Return (x, y) of the center of cell containing provided text 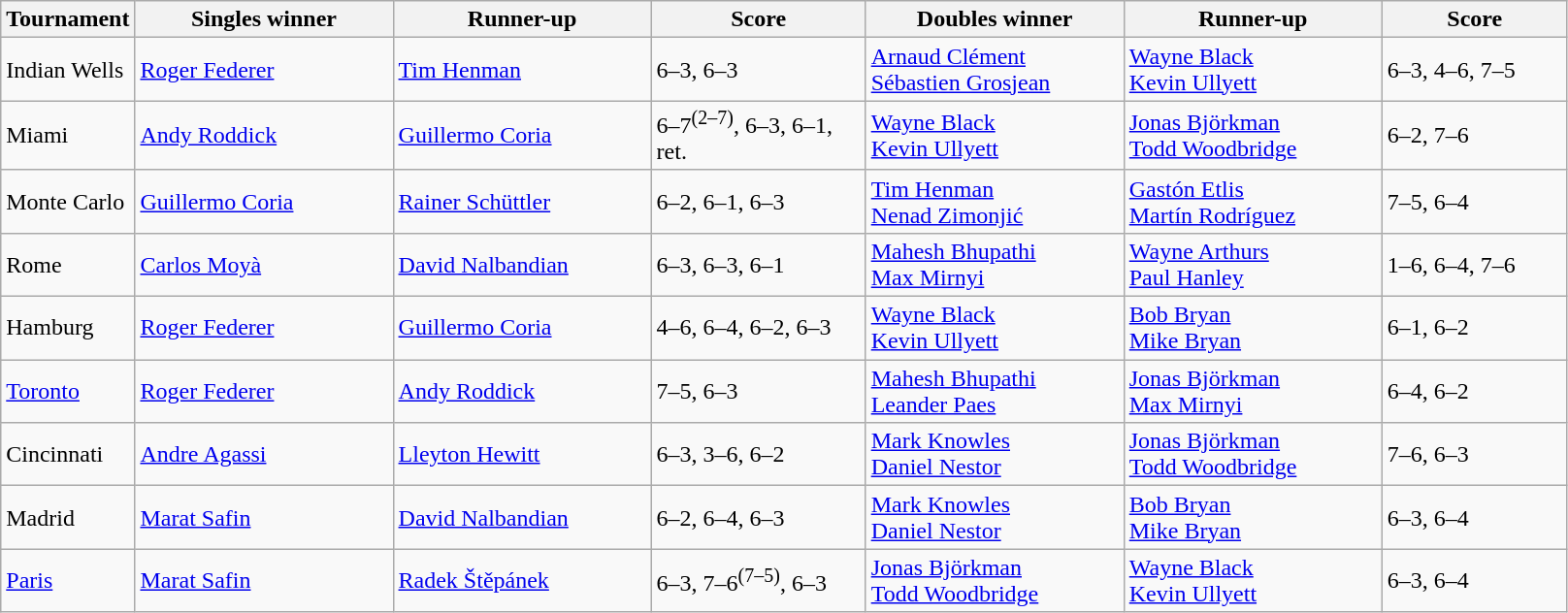
Tim Henman Nenad Zimonjić (995, 202)
Tournament (68, 19)
Hamburg (68, 328)
Rainer Schüttler (522, 202)
6–3, 4–6, 7–5 (1475, 70)
1–6, 6–4, 7–6 (1475, 264)
Jonas Björkman Max Mirnyi (1253, 392)
6–3, 3–6, 6–2 (759, 454)
Radek Štěpánek (522, 580)
Cincinnati (68, 454)
Toronto (68, 392)
Miami (68, 136)
Singles winner (264, 19)
Monte Carlo (68, 202)
6–3, 6–3, 6–1 (759, 264)
4–6, 6–4, 6–2, 6–3 (759, 328)
6–3, 6–3 (759, 70)
7–5, 6–4 (1475, 202)
7–5, 6–3 (759, 392)
Arnaud Clément Sébastien Grosjean (995, 70)
Wayne Arthurs Paul Hanley (1253, 264)
Lleyton Hewitt (522, 454)
6–7(2–7), 6–3, 6–1, ret. (759, 136)
Mahesh Bhupathi Leander Paes (995, 392)
6–3, 7–6(7–5), 6–3 (759, 580)
Gastón Etlis Martín Rodríguez (1253, 202)
6–2, 6–1, 6–3 (759, 202)
Indian Wells (68, 70)
Andre Agassi (264, 454)
6–1, 6–2 (1475, 328)
Rome (68, 264)
Doubles winner (995, 19)
Tim Henman (522, 70)
Carlos Moyà (264, 264)
6–4, 6–2 (1475, 392)
Paris (68, 580)
7–6, 6–3 (1475, 454)
Madrid (68, 518)
6–2, 7–6 (1475, 136)
Mahesh Bhupathi Max Mirnyi (995, 264)
6–2, 6–4, 6–3 (759, 518)
